Locate the cell with the specified text and output its [x, y] center coordinate. 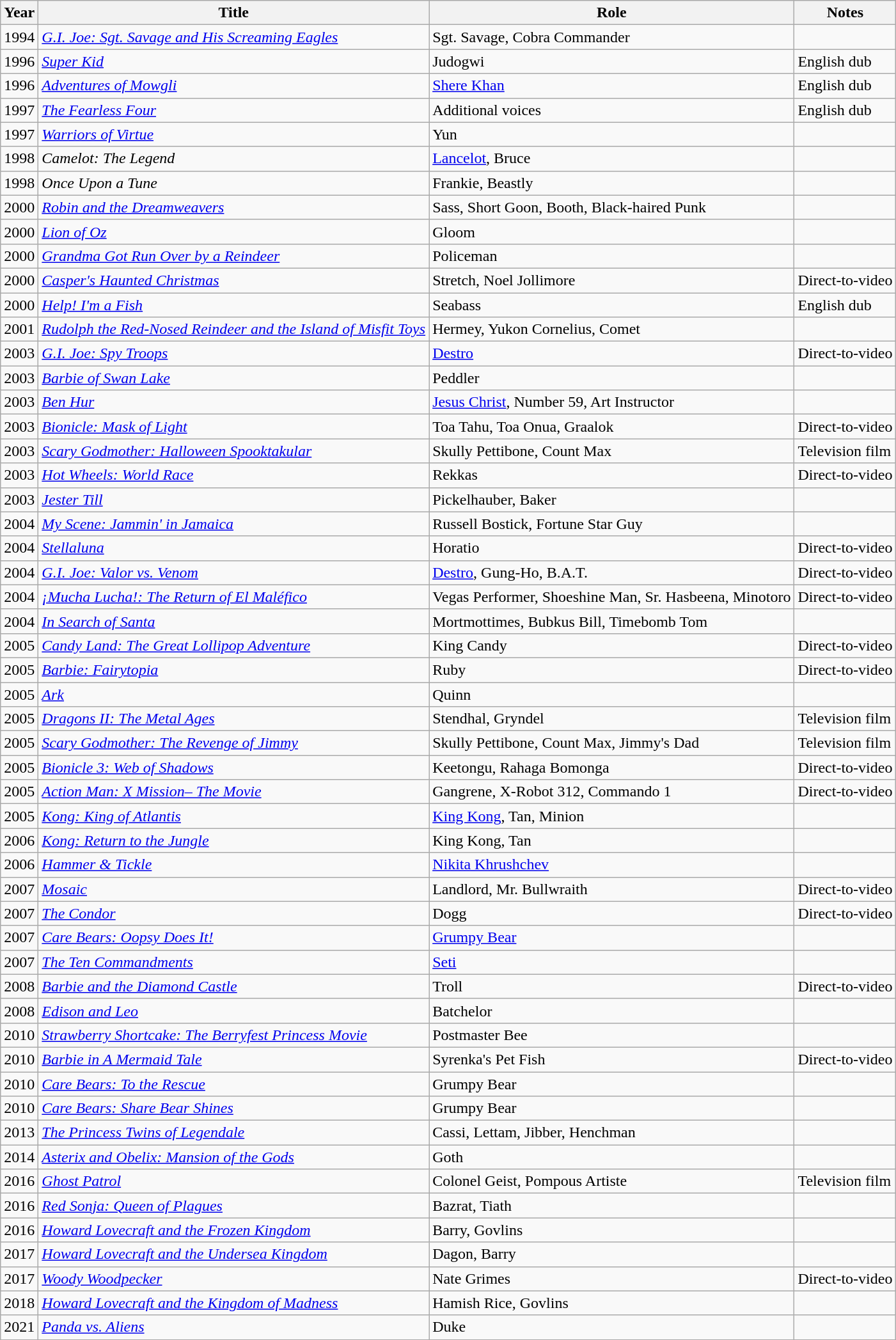
Keetongu, Rahaga Bomonga [611, 768]
Syrenka's Pet Fish [611, 1059]
Skully Pettibone, Count Max, Jimmy's Dad [611, 743]
Ghost Patrol [234, 1181]
Title [234, 13]
Robin and the Dreamweavers [234, 207]
Lion of Oz [234, 232]
Sass, Short Goon, Booth, Black-haired Punk [611, 207]
The Fearless Four [234, 110]
Asterix and Obelix: Mansion of the Gods [234, 1157]
2018 [19, 1303]
2001 [19, 329]
Stendhal, Gryndel [611, 719]
Howard Lovecraft and the Undersea Kingdom [234, 1254]
Sgt. Savage, Cobra Commander [611, 37]
Seabass [611, 305]
Hot Wheels: World Race [234, 475]
Care Bears: To the Rescue [234, 1084]
Help! I'm a Fish [234, 305]
Action Man: X Mission– The Movie [234, 792]
Howard Lovecraft and the Kingdom of Madness [234, 1303]
Scary Godmother: The Revenge of Jimmy [234, 743]
Judogwi [611, 61]
Barry, Govlins [611, 1230]
Year [19, 13]
Shere Khan [611, 86]
Vegas Performer, Shoeshine Man, Sr. Hasbeena, Minotoro [611, 597]
Care Bears: Oopsy Does It! [234, 938]
Skully Pettibone, Count Max [611, 451]
Barbie of Swan Lake [234, 378]
Jester Till [234, 500]
Goth [611, 1157]
Role [611, 13]
2021 [19, 1327]
Bionicle: Mask of Light [234, 427]
Duke [611, 1327]
Peddler [611, 378]
Woody Woodpecker [234, 1279]
¡Mucha Lucha!: The Return of El Maléfico [234, 597]
Hamish Rice, Govlins [611, 1303]
Troll [611, 986]
Dogg [611, 913]
Nate Grimes [611, 1279]
Quinn [611, 694]
Bionicle 3: Web of Shadows [234, 768]
Cassi, Lettam, Jibber, Henchman [611, 1133]
Landlord, Mr. Bullwraith [611, 889]
Once Upon a Tune [234, 183]
Candy Land: The Great Lollipop Adventure [234, 645]
Nikita Khrushchev [611, 865]
Notes [845, 13]
Pickelhauber, Baker [611, 500]
Jesus Christ, Number 59, Art Instructor [611, 402]
Scary Godmother: Halloween Spooktakular [234, 451]
Gloom [611, 232]
Ark [234, 694]
Hammer & Tickle [234, 865]
G.I. Joe: Sgt. Savage and His Screaming Eagles [234, 37]
Barbie and the Diamond Castle [234, 986]
Additional voices [611, 110]
Yun [611, 134]
Strawberry Shortcake: The Berryfest Princess Movie [234, 1035]
Bazrat, Tiath [611, 1206]
Care Bears: Share Bear Shines [234, 1108]
Gangrene, X-Robot 312, Commando 1 [611, 792]
Batchelor [611, 1011]
Lancelot, Bruce [611, 159]
Colonel Geist, Pompous Artiste [611, 1181]
Toa Tahu, Toa Onua, Graalok [611, 427]
Ruby [611, 670]
Destro, Gung-Ho, B.A.T. [611, 572]
Howard Lovecraft and the Frozen Kingdom [234, 1230]
Seti [611, 962]
Russell Bostick, Fortune Star Guy [611, 524]
Barbie: Fairytopia [234, 670]
Mosaic [234, 889]
Postmaster Bee [611, 1035]
King Kong, Tan, Minion [611, 816]
Super Kid [234, 61]
G.I. Joe: Spy Troops [234, 354]
The Condor [234, 913]
Kong: Return to the Jungle [234, 840]
Frankie, Beastly [611, 183]
King Candy [611, 645]
Edison and Leo [234, 1011]
Warriors of Virtue [234, 134]
King Kong, Tan [611, 840]
G.I. Joe: Valor vs. Venom [234, 572]
Stretch, Noel Jollimore [611, 280]
My Scene: Jammin' in Jamaica [234, 524]
Rudolph the Red-Nosed Reindeer and the Island of Misfit Toys [234, 329]
Dagon, Barry [611, 1254]
Adventures of Mowgli [234, 86]
In Search of Santa [234, 621]
Red Sonja: Queen of Plagues [234, 1206]
Rekkas [611, 475]
Dragons II: The Metal Ages [234, 719]
Barbie in A Mermaid Tale [234, 1059]
2014 [19, 1157]
2013 [19, 1133]
Ben Hur [234, 402]
Panda vs. Aliens [234, 1327]
Grandma Got Run Over by a Reindeer [234, 256]
Destro [611, 354]
Policeman [611, 256]
Hermey, Yukon Cornelius, Comet [611, 329]
Horatio [611, 548]
The Princess Twins of Legendale [234, 1133]
Casper's Haunted Christmas [234, 280]
1994 [19, 37]
Stellaluna [234, 548]
Camelot: The Legend [234, 159]
Kong: King of Atlantis [234, 816]
Mortmottimes, Bubkus Bill, Timebomb Tom [611, 621]
The Ten Commandments [234, 962]
